For the text-containing cell, return its midpoint in [x, y] coordinate format. 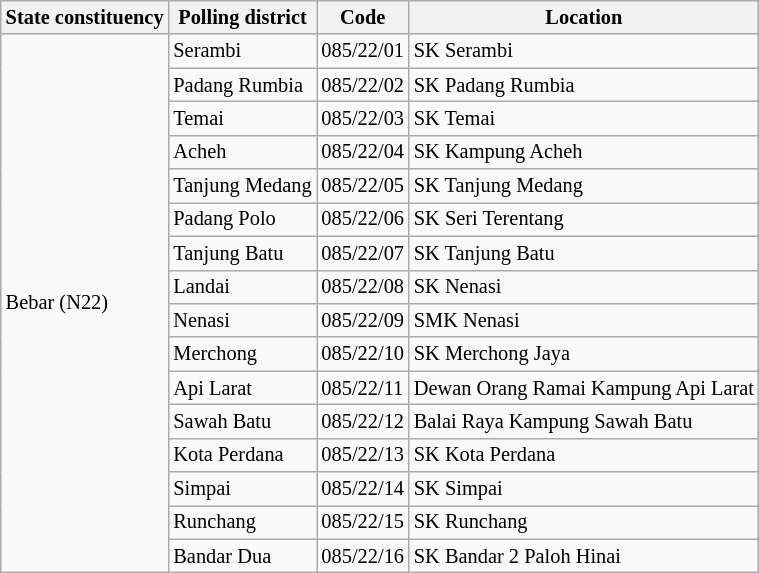
State constituency [85, 17]
085/22/06 [363, 219]
Location [584, 17]
SMK Nenasi [584, 320]
Api Larat [242, 388]
SK Seri Terentang [584, 219]
Balai Raya Kampung Sawah Batu [584, 421]
Serambi [242, 51]
Runchang [242, 522]
Dewan Orang Ramai Kampung Api Larat [584, 388]
Acheh [242, 152]
SK Kota Perdana [584, 455]
085/22/08 [363, 287]
Landai [242, 287]
Temai [242, 118]
085/22/09 [363, 320]
SK Merchong Jaya [584, 354]
Bebar (N22) [85, 303]
085/22/15 [363, 522]
SK Bandar 2 Paloh Hinai [584, 556]
SK Tanjung Batu [584, 253]
SK Nenasi [584, 287]
085/22/11 [363, 388]
085/22/13 [363, 455]
Merchong [242, 354]
085/22/03 [363, 118]
085/22/07 [363, 253]
SK Simpai [584, 489]
SK Serambi [584, 51]
Padang Polo [242, 219]
Padang Rumbia [242, 85]
SK Temai [584, 118]
Nenasi [242, 320]
SK Runchang [584, 522]
085/22/10 [363, 354]
085/22/12 [363, 421]
Sawah Batu [242, 421]
Tanjung Batu [242, 253]
085/22/01 [363, 51]
Tanjung Medang [242, 186]
085/22/14 [363, 489]
Simpai [242, 489]
SK Kampung Acheh [584, 152]
Polling district [242, 17]
085/22/02 [363, 85]
Bandar Dua [242, 556]
085/22/05 [363, 186]
Kota Perdana [242, 455]
085/22/04 [363, 152]
085/22/16 [363, 556]
SK Tanjung Medang [584, 186]
Code [363, 17]
SK Padang Rumbia [584, 85]
